Find where the given text appears and provide that cell's center as [x, y] coordinate. 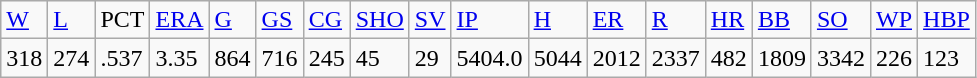
482 [728, 58]
W [24, 20]
716 [280, 58]
45 [380, 58]
BB [782, 20]
SV [430, 20]
5044 [558, 58]
123 [947, 58]
245 [326, 58]
CG [326, 20]
ER [616, 20]
29 [430, 58]
SHO [380, 20]
2012 [616, 58]
2337 [676, 58]
HBP [947, 20]
G [232, 20]
R [676, 20]
3342 [840, 58]
PCT [122, 20]
.537 [122, 58]
WP [894, 20]
HR [728, 20]
864 [232, 58]
3.35 [180, 58]
IP [490, 20]
274 [72, 58]
ERA [180, 20]
5404.0 [490, 58]
H [558, 20]
1809 [782, 58]
SO [840, 20]
318 [24, 58]
L [72, 20]
226 [894, 58]
GS [280, 20]
